Detect which cell encompasses the target text, then output its [X, Y] center coordinate. 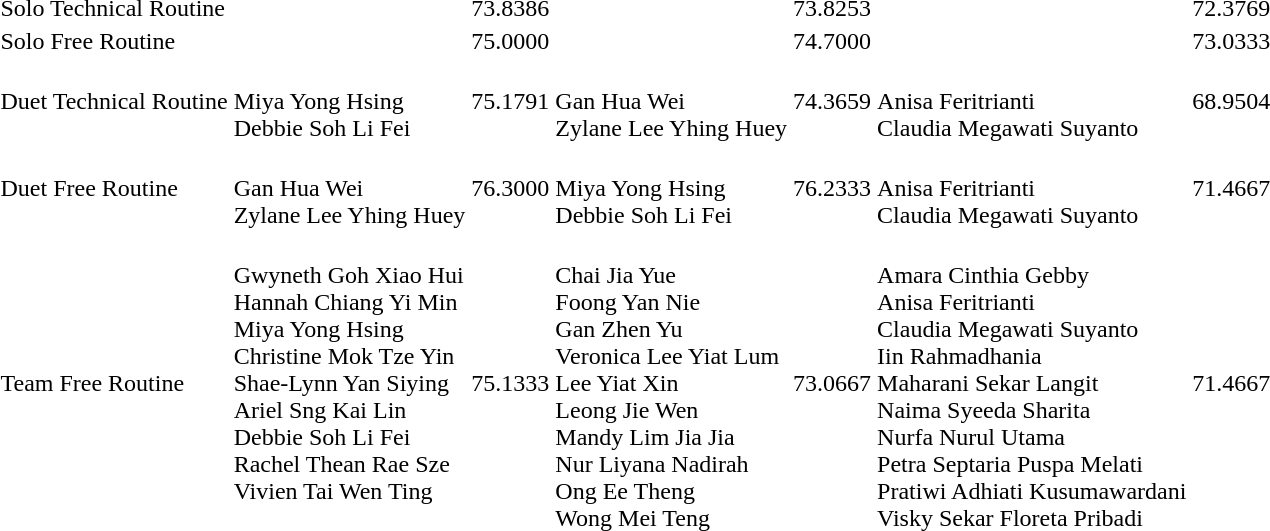
75.0000 [510, 41]
76.3000 [510, 188]
76.2333 [832, 188]
74.7000 [832, 41]
74.3659 [832, 101]
75.1791 [510, 101]
